Capture the cell that displays the provided text and extract its (X, Y) central coordinate. 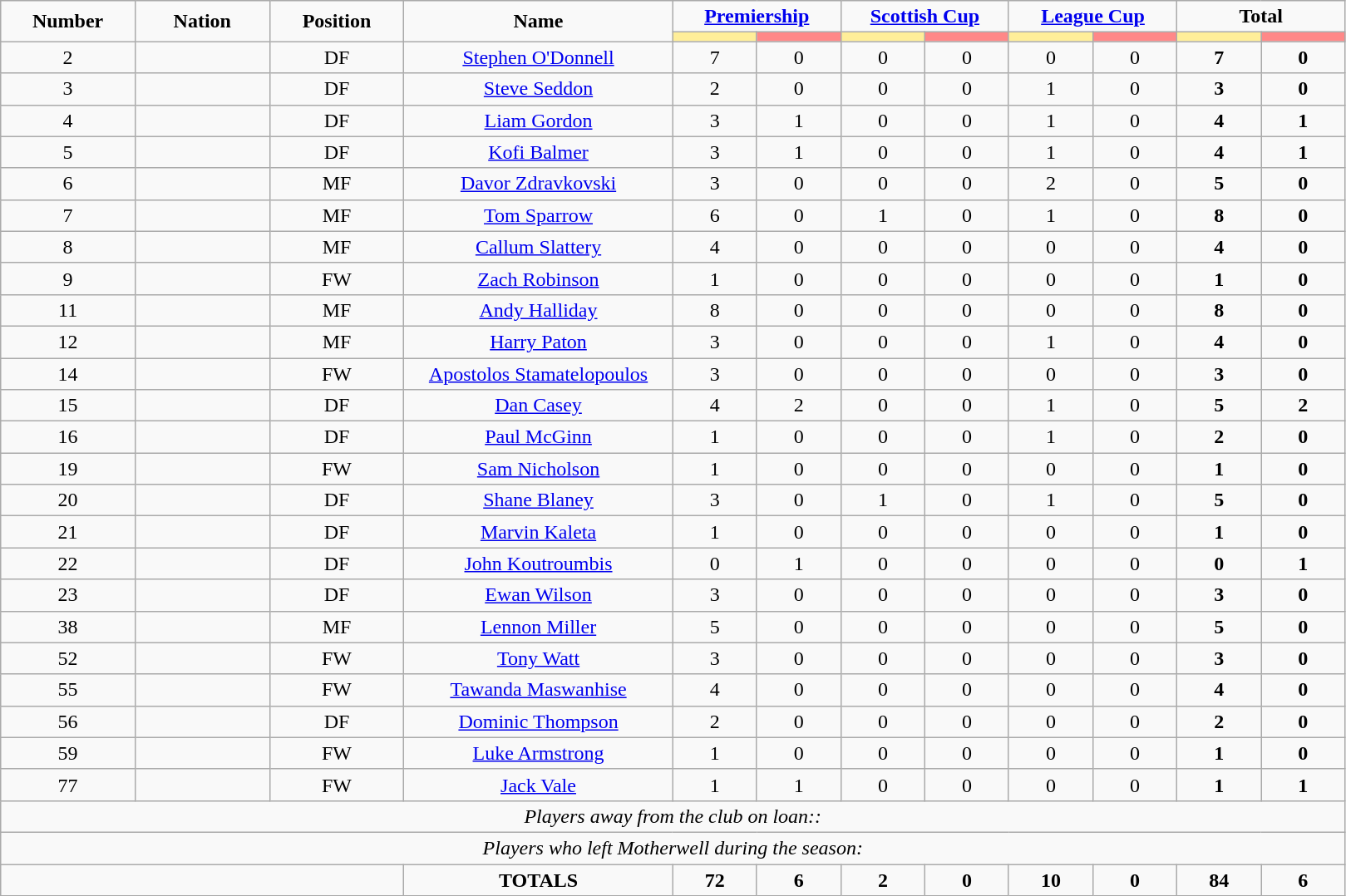
23 (68, 595)
10 (1051, 880)
Tawanda Maswanhise (539, 690)
Ewan Wilson (539, 595)
55 (68, 690)
56 (68, 721)
19 (68, 469)
Tony Watt (539, 658)
Harry Paton (539, 342)
38 (68, 627)
Players who left Motherwell during the season: (673, 848)
TOTALS (539, 880)
League Cup (1092, 17)
Apostolos Stamatelopoulos (539, 373)
Scottish Cup (924, 17)
Luke Armstrong (539, 753)
Lennon Miller (539, 627)
Sam Nicholson (539, 469)
Marvin Kaleta (539, 532)
Tom Sparrow (539, 215)
84 (1219, 880)
Premiership (757, 17)
12 (68, 342)
Position (337, 22)
9 (68, 278)
52 (68, 658)
Dominic Thompson (539, 721)
Dan Casey (539, 406)
Callum Slattery (539, 247)
Total (1261, 17)
21 (68, 532)
Liam Gordon (539, 121)
20 (68, 500)
72 (715, 880)
Jack Vale (539, 785)
22 (68, 564)
11 (68, 310)
John Koutroumbis (539, 564)
15 (68, 406)
Nation (202, 22)
Name (539, 22)
14 (68, 373)
59 (68, 753)
Zach Robinson (539, 278)
Number (68, 22)
Players away from the club on loan:: (673, 816)
Andy Halliday (539, 310)
Steve Seddon (539, 89)
Davor Zdravkovski (539, 184)
77 (68, 785)
Paul McGinn (539, 437)
16 (68, 437)
Stephen O'Donnell (539, 57)
Kofi Balmer (539, 152)
Shane Blaney (539, 500)
